Capture the cell that displays the provided text and extract its [X, Y] central coordinate. 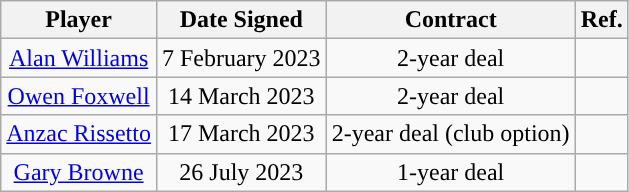
1-year deal [450, 172]
2-year deal (club option) [450, 134]
7 February 2023 [241, 58]
Alan Williams [79, 58]
17 March 2023 [241, 134]
26 July 2023 [241, 172]
Contract [450, 20]
Anzac Rissetto [79, 134]
Ref. [602, 20]
Gary Browne [79, 172]
Player [79, 20]
Owen Foxwell [79, 96]
Date Signed [241, 20]
14 March 2023 [241, 96]
